Search for the cell housing the specified text and yield its [X, Y] center coordinate. 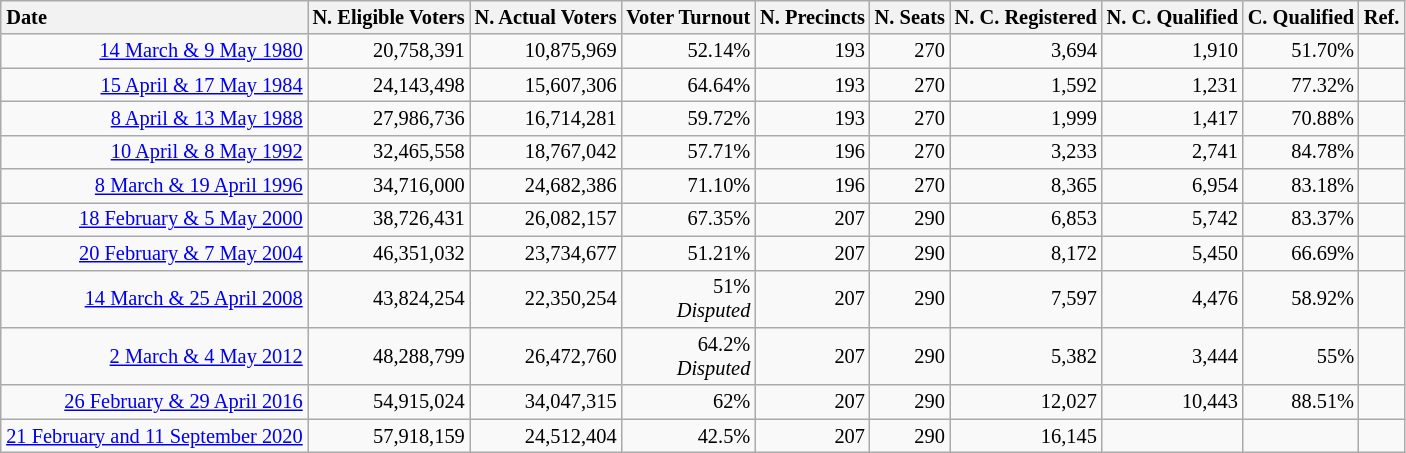
Voter Turnout [688, 18]
83.18% [1301, 186]
10 April & 8 May 1992 [154, 152]
38,726,431 [389, 220]
7,597 [1026, 299]
8 March & 19 April 1996 [154, 186]
42.5% [688, 436]
3,694 [1026, 51]
18,767,042 [546, 152]
46,351,032 [389, 253]
77.32% [1301, 85]
62% [688, 402]
8,365 [1026, 186]
59.72% [688, 119]
N. C. Qualified [1172, 18]
34,047,315 [546, 402]
64.2% Disputed [688, 357]
1,910 [1172, 51]
57.71% [688, 152]
2,741 [1172, 152]
34,716,000 [389, 186]
12,027 [1026, 402]
57,918,159 [389, 436]
20,758,391 [389, 51]
26,082,157 [546, 220]
83.37% [1301, 220]
20 February & 7 May 2004 [154, 253]
C. Qualified [1301, 18]
67.35% [688, 220]
64.64% [688, 85]
23,734,677 [546, 253]
14 March & 9 May 1980 [154, 51]
26,472,760 [546, 357]
5,450 [1172, 253]
18 February & 5 May 2000 [154, 220]
1,592 [1026, 85]
66.69% [1301, 253]
1,999 [1026, 119]
4,476 [1172, 299]
6,853 [1026, 220]
14 March & 25 April 2008 [154, 299]
8,172 [1026, 253]
24,143,498 [389, 85]
6,954 [1172, 186]
51.70% [1301, 51]
54,915,024 [389, 402]
Date [154, 18]
N. Seats [910, 18]
Ref. [1382, 18]
88.51% [1301, 402]
8 April & 13 May 1988 [154, 119]
27,986,736 [389, 119]
26 February & 29 April 2016 [154, 402]
22,350,254 [546, 299]
21 February and 11 September 2020 [154, 436]
52.14% [688, 51]
48,288,799 [389, 357]
10,875,969 [546, 51]
24,682,386 [546, 186]
3,233 [1026, 152]
51.21% [688, 253]
16,714,281 [546, 119]
N. C. Registered [1026, 18]
10,443 [1172, 402]
N. Precincts [812, 18]
51% Disputed [688, 299]
N. Actual Voters [546, 18]
5,382 [1026, 357]
58.92% [1301, 299]
15 April & 17 May 1984 [154, 85]
84.78% [1301, 152]
1,231 [1172, 85]
16,145 [1026, 436]
3,444 [1172, 357]
70.88% [1301, 119]
24,512,404 [546, 436]
1,417 [1172, 119]
2 March & 4 May 2012 [154, 357]
N. Eligible Voters [389, 18]
32,465,558 [389, 152]
71.10% [688, 186]
5,742 [1172, 220]
43,824,254 [389, 299]
55% [1301, 357]
15,607,306 [546, 85]
